Detect which cell encompasses the target text, then output its (x, y) center coordinate. 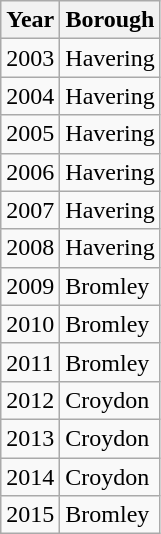
2007 (30, 210)
2008 (30, 248)
2006 (30, 172)
Borough (110, 20)
2011 (30, 362)
2015 (30, 515)
Year (30, 20)
2005 (30, 134)
2004 (30, 96)
2003 (30, 58)
2010 (30, 324)
2009 (30, 286)
2012 (30, 400)
2013 (30, 438)
2014 (30, 477)
